Output the (x, y) coordinate of the center of the cell containing the given text.  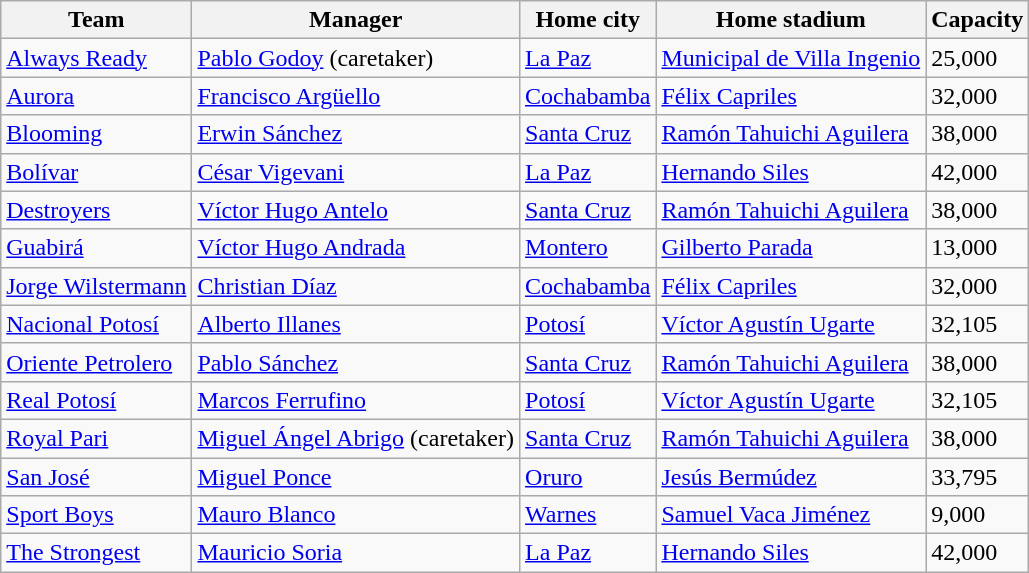
San José (96, 477)
Mauricio Soria (356, 553)
Francisco Argüello (356, 96)
Home city (588, 20)
Erwin Sánchez (356, 134)
Víctor Hugo Andrada (356, 248)
Miguel Ponce (356, 477)
Warnes (588, 515)
Sport Boys (96, 515)
Oruro (588, 477)
Nacional Potosí (96, 324)
Marcos Ferrufino (356, 400)
The Strongest (96, 553)
Municipal de Villa Ingenio (791, 58)
Víctor Hugo Antelo (356, 210)
Alberto Illanes (356, 324)
Jesús Bermúdez (791, 477)
Capacity (978, 20)
Destroyers (96, 210)
César Vigevani (356, 172)
13,000 (978, 248)
Jorge Wilstermann (96, 286)
25,000 (978, 58)
Christian Díaz (356, 286)
Blooming (96, 134)
Royal Pari (96, 438)
Real Potosí (96, 400)
Home stadium (791, 20)
33,795 (978, 477)
Guabirá (96, 248)
Bolívar (96, 172)
Aurora (96, 96)
Samuel Vaca Jiménez (791, 515)
Montero (588, 248)
9,000 (978, 515)
Always Ready (96, 58)
Oriente Petrolero (96, 362)
Pablo Godoy (caretaker) (356, 58)
Pablo Sánchez (356, 362)
Miguel Ángel Abrigo (caretaker) (356, 438)
Gilberto Parada (791, 248)
Mauro Blanco (356, 515)
Team (96, 20)
Manager (356, 20)
